Extract the (X, Y) coordinate from the center of the cell holding the provided text.  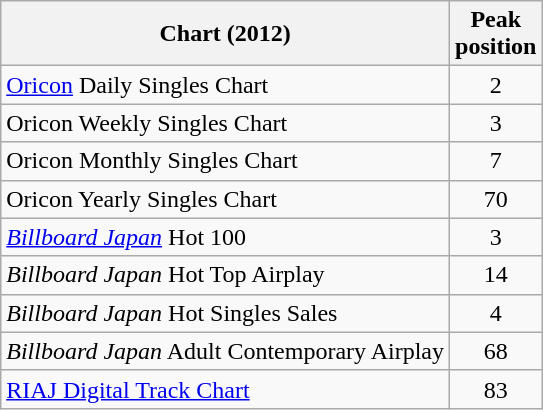
Oricon Weekly Singles Chart (226, 123)
RIAJ Digital Track Chart (226, 389)
Chart (2012) (226, 34)
Oricon Daily Singles Chart (226, 85)
7 (496, 161)
Billboard Japan Hot 100 (226, 237)
14 (496, 275)
68 (496, 351)
70 (496, 199)
Billboard Japan Hot Top Airplay (226, 275)
Billboard Japan Hot Singles Sales (226, 313)
Oricon Yearly Singles Chart (226, 199)
Billboard Japan Adult Contemporary Airplay (226, 351)
83 (496, 389)
4 (496, 313)
Oricon Monthly Singles Chart (226, 161)
Peakposition (496, 34)
2 (496, 85)
